Output the [X, Y] coordinate of the center of the cell containing the given text.  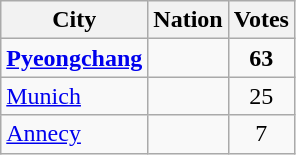
Annecy [74, 134]
7 [261, 134]
Pyeongchang [74, 58]
Votes [261, 20]
63 [261, 58]
City [74, 20]
25 [261, 96]
Munich [74, 96]
Nation [188, 20]
